Capture the cell that displays the provided text and extract its [X, Y] central coordinate. 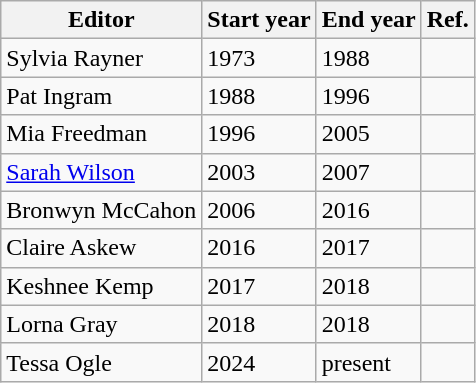
Bronwyn McCahon [102, 210]
2024 [259, 362]
Ref. [448, 20]
1973 [259, 58]
Mia Freedman [102, 134]
Claire Askew [102, 248]
Sylvia Rayner [102, 58]
Tessa Ogle [102, 362]
present [368, 362]
Pat Ingram [102, 96]
2006 [259, 210]
2003 [259, 172]
2005 [368, 134]
Keshnee Kemp [102, 286]
End year [368, 20]
Start year [259, 20]
Lorna Gray [102, 324]
2007 [368, 172]
Editor [102, 20]
Sarah Wilson [102, 172]
